Detect which cell encompasses the target text, then output its (x, y) center coordinate. 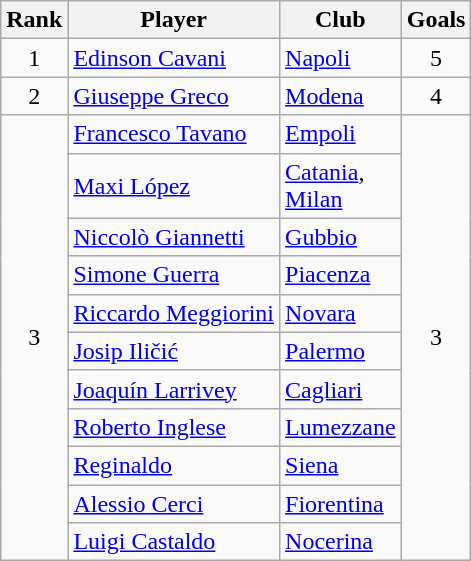
Joaquín Larrivey (174, 389)
Reginaldo (174, 465)
Goals (436, 20)
Francesco Tavano (174, 134)
Giuseppe Greco (174, 96)
Maxi López (174, 186)
Modena (341, 96)
1 (34, 58)
Nocerina (341, 542)
Roberto Inglese (174, 427)
Club (341, 20)
Cagliari (341, 389)
Siena (341, 465)
Rank (34, 20)
Simone Guerra (174, 275)
Lumezzane (341, 427)
Player (174, 20)
Catania,Milan (341, 186)
Empoli (341, 134)
Novara (341, 313)
Palermo (341, 351)
Gubbio (341, 237)
Edinson Cavani (174, 58)
Luigi Castaldo (174, 542)
Niccolò Giannetti (174, 237)
Napoli (341, 58)
5 (436, 58)
Fiorentina (341, 503)
Piacenza (341, 275)
Riccardo Meggiorini (174, 313)
2 (34, 96)
Josip Iličić (174, 351)
Alessio Cerci (174, 503)
4 (436, 96)
